Find where the given text appears and provide that cell's center as [x, y] coordinate. 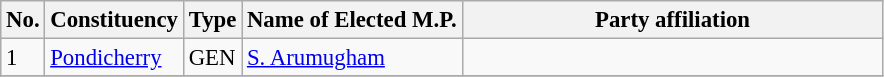
Constituency [114, 20]
Pondicherry [114, 58]
Type [212, 20]
No. [23, 20]
Name of Elected M.P. [352, 20]
S. Arumugham [352, 58]
GEN [212, 58]
1 [23, 58]
Party affiliation [672, 20]
